Return the (x, y) coordinate for the center point of the cell that contains the specified text.  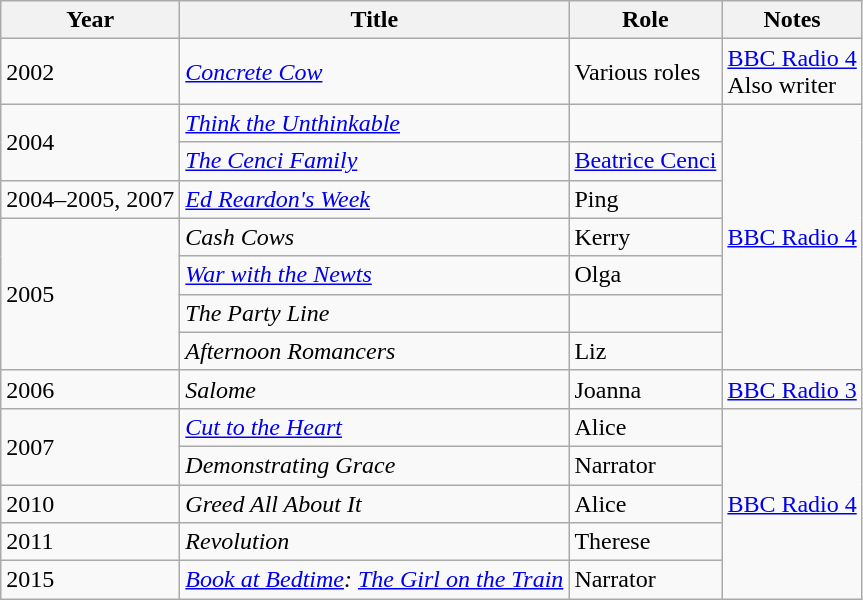
Demonstrating Grace (374, 465)
Ed Reardon's Week (374, 199)
The Cenci Family (374, 161)
Think the Unthinkable (374, 123)
2004–2005, 2007 (90, 199)
Kerry (646, 237)
2011 (90, 542)
Notes (792, 20)
Therese (646, 542)
2002 (90, 72)
Cash Cows (374, 237)
2015 (90, 580)
2005 (90, 294)
Various roles (646, 72)
Title (374, 20)
Liz (646, 351)
Afternoon Romancers (374, 351)
Book at Bedtime: The Girl on the Train (374, 580)
2004 (90, 142)
Year (90, 20)
Revolution (374, 542)
The Party Line (374, 313)
War with the Newts (374, 275)
2007 (90, 446)
2010 (90, 503)
Salome (374, 389)
Concrete Cow (374, 72)
Joanna (646, 389)
Cut to the Heart (374, 427)
Olga (646, 275)
BBC Radio 4 Also writer (792, 72)
Greed All About It (374, 503)
Ping (646, 199)
Beatrice Cenci (646, 161)
BBC Radio 3 (792, 389)
2006 (90, 389)
Role (646, 20)
